From the cell containing the given text, extract its center point as [x, y] coordinate. 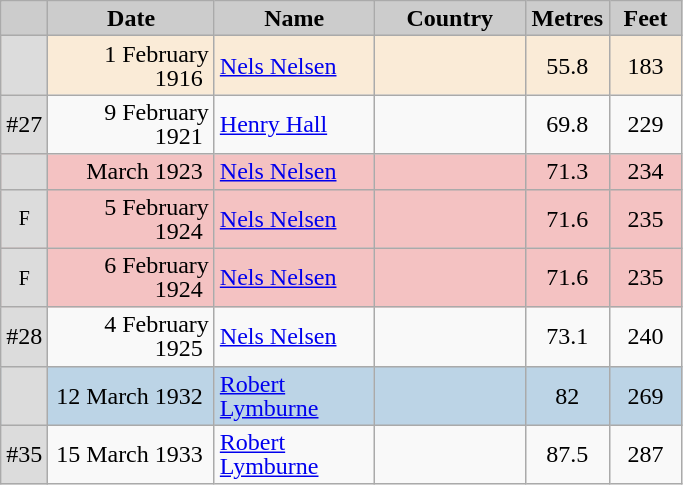
March 1923 [131, 172]
87.5 [567, 454]
71.3 [567, 172]
#27 [24, 124]
73.1 [567, 336]
82 [567, 396]
15 March 1933 [131, 454]
12 March 1932 [131, 396]
Country [450, 18]
9 February 1921 [131, 124]
229 [646, 124]
234 [646, 172]
183 [646, 66]
Henry Hall [294, 124]
1 February 1916 [131, 66]
Metres [567, 18]
#35 [24, 454]
#28 [24, 336]
Date [131, 18]
269 [646, 396]
69.8 [567, 124]
287 [646, 454]
55.8 [567, 66]
Name [294, 18]
240 [646, 336]
Feet [646, 18]
5 February 1924 [131, 218]
6 February 1924 [131, 278]
4 February 1925 [131, 336]
